Pinpoint the cell where the given text exists, returning its (x, y) midpoint coordinate. 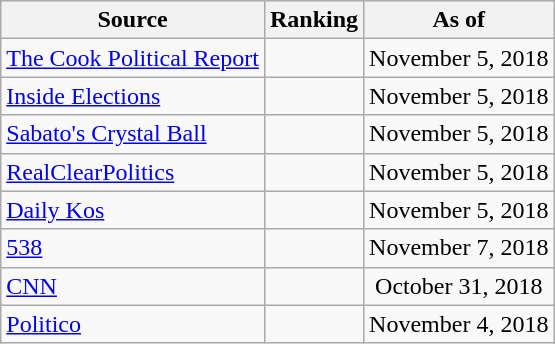
538 (133, 248)
November 4, 2018 (459, 324)
Ranking (314, 20)
CNN (133, 286)
Source (133, 20)
November 7, 2018 (459, 248)
October 31, 2018 (459, 286)
Sabato's Crystal Ball (133, 134)
Daily Kos (133, 210)
As of (459, 20)
RealClearPolitics (133, 172)
Politico (133, 324)
The Cook Political Report (133, 58)
Inside Elections (133, 96)
